For the text-containing cell, return its midpoint in [x, y] coordinate format. 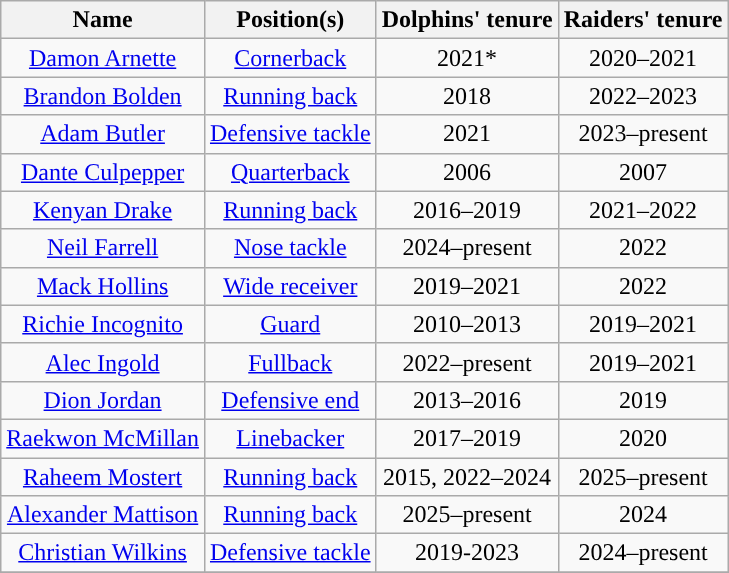
2022–2023 [643, 96]
Quarterback [290, 172]
Dante Culpepper [103, 172]
Guard [290, 324]
Wide receiver [290, 286]
2007 [643, 172]
Dolphins' tenure [467, 20]
Defensive end [290, 400]
2019-2023 [467, 553]
2021–2022 [643, 210]
2006 [467, 172]
2019 [643, 400]
Damon Arnette [103, 58]
Alexander Mattison [103, 515]
Linebacker [290, 438]
Brandon Bolden [103, 96]
Kenyan Drake [103, 210]
2021* [467, 58]
2016–2019 [467, 210]
2024 [643, 515]
Alec Ingold [103, 362]
2015, 2022–2024 [467, 477]
2023–present [643, 134]
2021 [467, 134]
Position(s) [290, 20]
2020 [643, 438]
Raiders' tenure [643, 20]
2022–present [467, 362]
Raheem Mostert [103, 477]
2013–2016 [467, 400]
Mack Hollins [103, 286]
Fullback [290, 362]
Name [103, 20]
2017–2019 [467, 438]
2010–2013 [467, 324]
Richie Incognito [103, 324]
Nose tackle [290, 248]
Dion Jordan [103, 400]
Christian Wilkins [103, 553]
Cornerback [290, 58]
2018 [467, 96]
2020–2021 [643, 58]
Neil Farrell [103, 248]
Adam Butler [103, 134]
Raekwon McMillan [103, 438]
